Search for the cell housing the specified text and yield its (x, y) center coordinate. 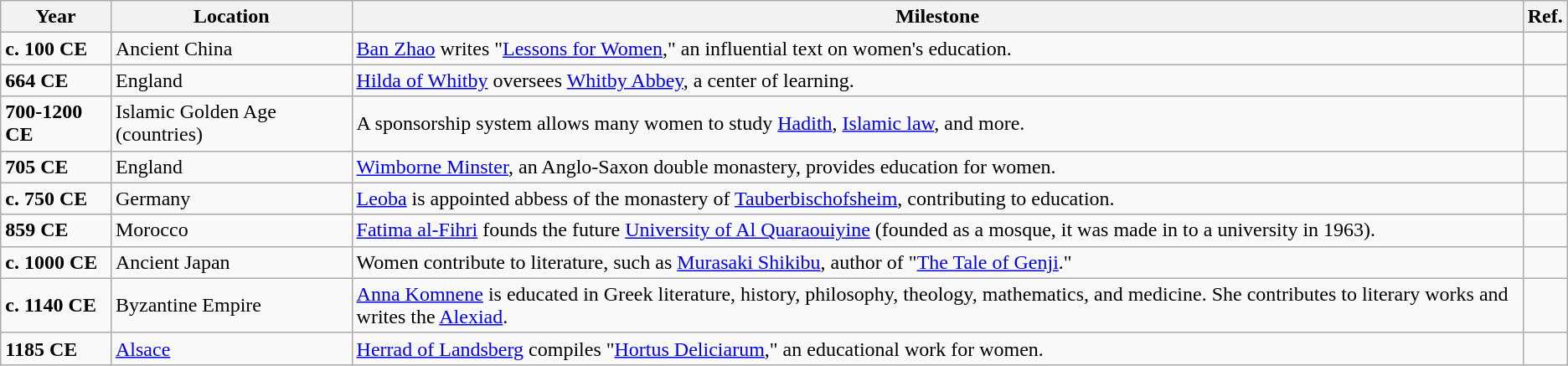
Wimborne Minster, an Anglo-Saxon double monastery, provides education for women. (937, 167)
Location (231, 17)
664 CE (56, 80)
c. 100 CE (56, 49)
Morocco (231, 230)
Herrad of Landsberg compiles "Hortus Deliciarum," an educational work for women. (937, 348)
Islamic Golden Age (countries) (231, 124)
A sponsorship system allows many women to study Hadith, Islamic law, and more. (937, 124)
859 CE (56, 230)
c. 1140 CE (56, 305)
Leoba is appointed abbess of the monastery of Tauberbischofsheim, contributing to education. (937, 198)
Hilda of Whitby oversees Whitby Abbey, a center of learning. (937, 80)
Germany (231, 198)
Milestone (937, 17)
Alsace (231, 348)
Byzantine Empire (231, 305)
Ancient China (231, 49)
Ref. (1545, 17)
Ban Zhao writes "Lessons for Women," an influential text on women's education. (937, 49)
700-1200 CE (56, 124)
Women contribute to literature, such as Murasaki Shikibu, author of "The Tale of Genji." (937, 262)
Ancient Japan (231, 262)
c. 1000 CE (56, 262)
Fatima al-Fihri founds the future University of Al Quaraouiyine (founded as a mosque, it was made in to a university in 1963). (937, 230)
c. 750 CE (56, 198)
705 CE (56, 167)
1185 CE (56, 348)
Year (56, 17)
